Capture the cell that displays the provided text and extract its [x, y] central coordinate. 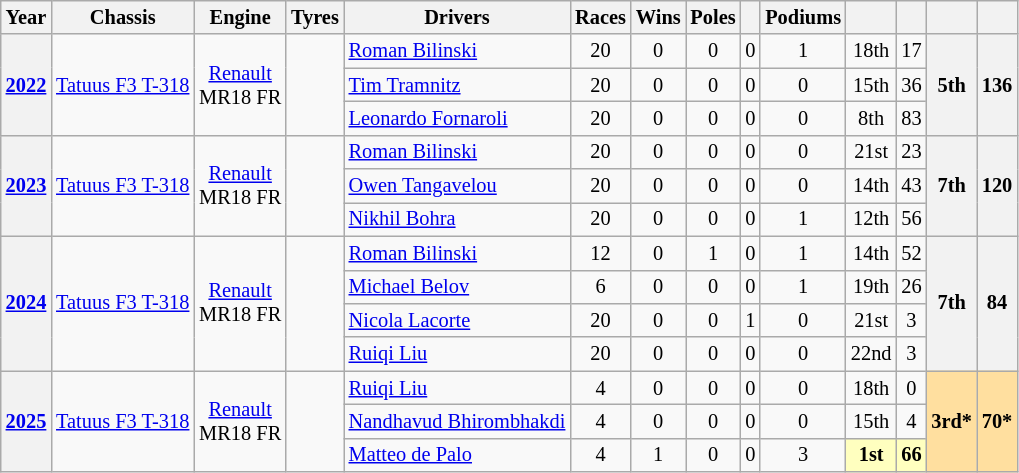
120 [997, 186]
36 [911, 85]
43 [911, 186]
Owen Tangavelou [458, 186]
5th [951, 84]
84 [997, 304]
2022 [26, 84]
3rd* [951, 422]
Podiums [803, 17]
2025 [26, 422]
Tim Tramnitz [458, 85]
Wins [658, 17]
Year [26, 17]
Matteo de Palo [458, 455]
70* [997, 422]
56 [911, 219]
8th [871, 118]
12th [871, 219]
23 [911, 152]
22nd [871, 354]
Poles [714, 17]
136 [997, 84]
Michael Belov [458, 287]
Engine [240, 17]
66 [911, 455]
Drivers [458, 17]
17 [911, 51]
Chassis [122, 17]
26 [911, 287]
6 [600, 287]
83 [911, 118]
Nicola Lacorte [458, 320]
2024 [26, 304]
12 [600, 253]
2023 [26, 186]
Tyres [315, 17]
Nikhil Bohra [458, 219]
52 [911, 253]
Leonardo Fornaroli [458, 118]
Nandhavud Bhirombhakdi [458, 421]
Races [600, 17]
1st [871, 455]
19th [871, 287]
